For the text-containing cell, return its midpoint in (x, y) coordinate format. 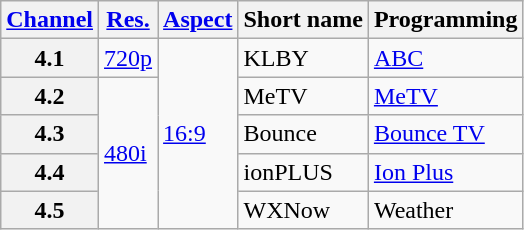
WXNow (303, 210)
16:9 (198, 134)
Programming (446, 20)
4.2 (50, 96)
Bounce (303, 134)
Channel (50, 20)
4.1 (50, 58)
4.3 (50, 134)
4.5 (50, 210)
KLBY (303, 58)
ionPLUS (303, 172)
Ion Plus (446, 172)
Bounce TV (446, 134)
Aspect (198, 20)
720p (128, 58)
ABC (446, 58)
Short name (303, 20)
Res. (128, 20)
4.4 (50, 172)
480i (128, 153)
Weather (446, 210)
